Extract the (X, Y) coordinate from the center of the cell holding the provided text.  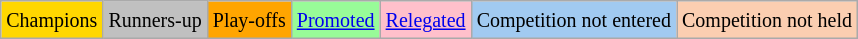
Champions (52, 20)
Competition not held (766, 20)
Runners-up (155, 20)
Competition not entered (574, 20)
Relegated (426, 20)
Play-offs (249, 20)
Promoted (336, 20)
